Output the (X, Y) coordinate of the center of the cell containing the given text.  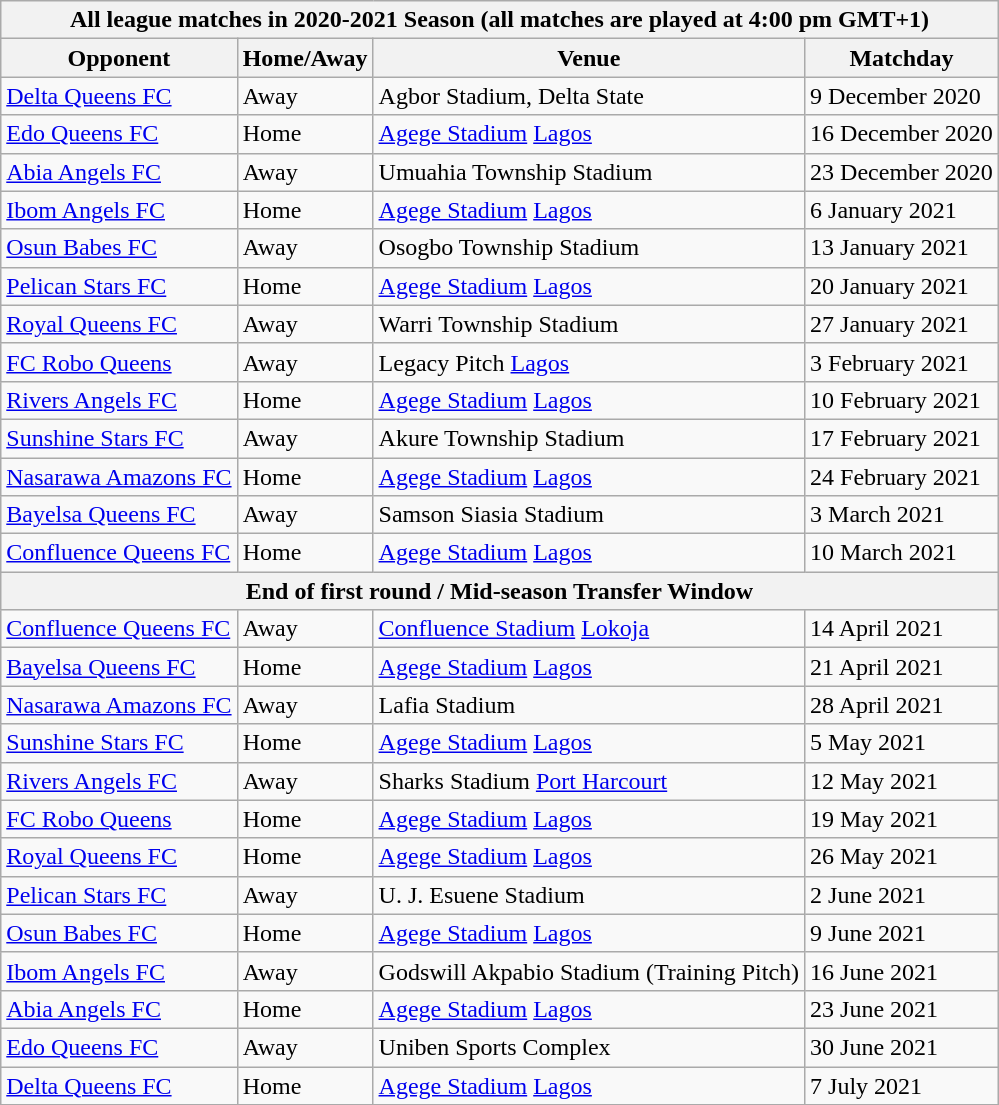
20 January 2021 (902, 286)
12 May 2021 (902, 781)
13 January 2021 (902, 248)
Sharks Stadium Port Harcourt (589, 781)
Akure Township Stadium (589, 438)
10 March 2021 (902, 553)
Godswill Akpabio Stadium (Training Pitch) (589, 971)
3 March 2021 (902, 515)
3 February 2021 (902, 362)
23 December 2020 (902, 172)
24 February 2021 (902, 477)
Agbor Stadium, Delta State (589, 96)
All league matches in 2020-2021 Season (all matches are played at 4:00 pm GMT+1) (500, 20)
Opponent (119, 58)
2 June 2021 (902, 895)
Home/Away (305, 58)
Legacy Pitch Lagos (589, 362)
21 April 2021 (902, 667)
19 May 2021 (902, 819)
Venue (589, 58)
27 January 2021 (902, 324)
16 December 2020 (902, 134)
5 May 2021 (902, 743)
10 February 2021 (902, 400)
16 June 2021 (902, 971)
23 June 2021 (902, 1009)
Samson Siasia Stadium (589, 515)
28 April 2021 (902, 705)
Umuahia Township Stadium (589, 172)
Uniben Sports Complex (589, 1047)
7 July 2021 (902, 1085)
6 January 2021 (902, 210)
End of first round / Mid-season Transfer Window (500, 591)
Osogbo Township Stadium (589, 248)
U. J. Esuene Stadium (589, 895)
14 April 2021 (902, 629)
26 May 2021 (902, 857)
Confluence Stadium Lokoja (589, 629)
Warri Township Stadium (589, 324)
9 June 2021 (902, 933)
17 February 2021 (902, 438)
Lafia Stadium (589, 705)
9 December 2020 (902, 96)
30 June 2021 (902, 1047)
Matchday (902, 58)
